Find where the given text appears and provide that cell's center as (x, y) coordinate. 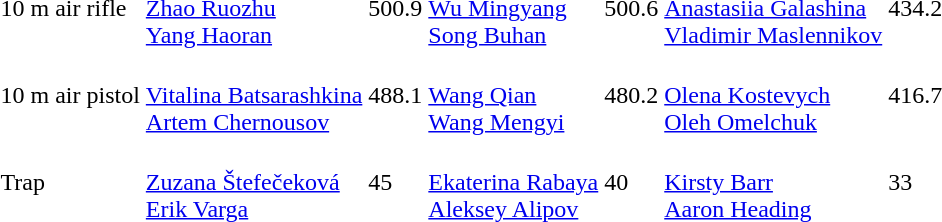
Wang QianWang Mengyi (514, 95)
Vitalina BatsarashkinaArtem Chernousov (254, 95)
488.1 (396, 95)
Olena KostevychOleh Omelchuk (774, 95)
480.2 (632, 95)
